Search for the cell housing the specified text and yield its (x, y) center coordinate. 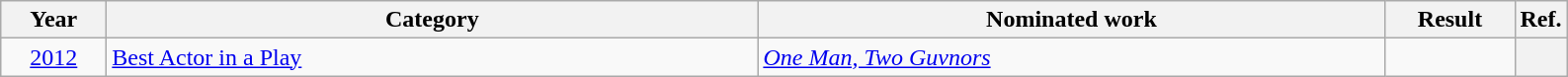
Category (433, 20)
Best Actor in a Play (433, 57)
Nominated work (1071, 20)
Ref. (1541, 20)
One Man, Two Guvnors (1071, 57)
Result (1450, 20)
2012 (53, 57)
Year (53, 20)
